From the cell containing the given text, extract its center point as (X, Y) coordinate. 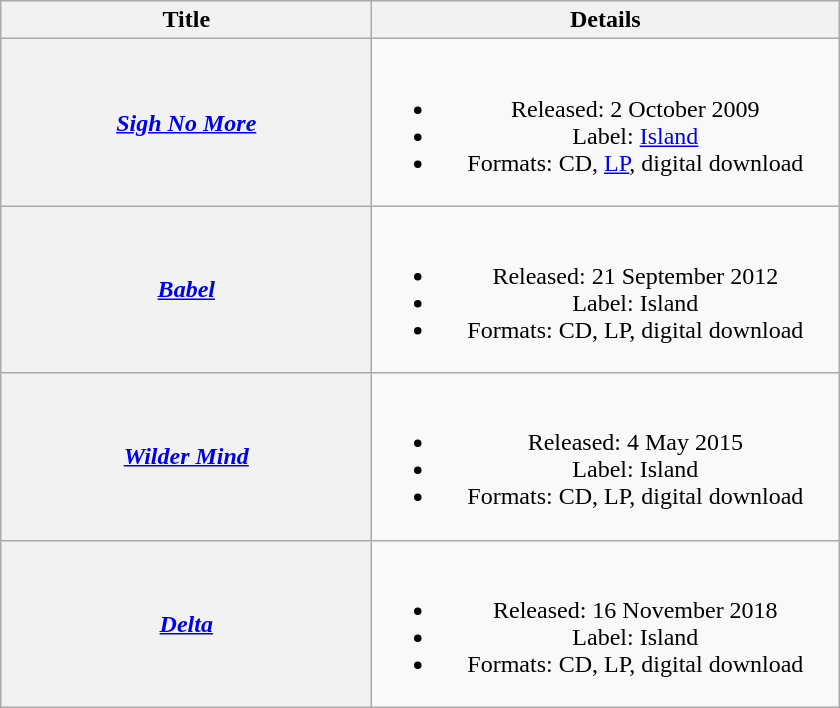
Released: 21 September 2012Label: IslandFormats: CD, LP, digital download (606, 290)
Delta (186, 624)
Babel (186, 290)
Released: 2 October 2009Label: IslandFormats: CD, LP, digital download (606, 122)
Details (606, 20)
Released: 16 November 2018Label: IslandFormats: CD, LP, digital download (606, 624)
Wilder Mind (186, 456)
Title (186, 20)
Released: 4 May 2015Label: IslandFormats: CD, LP, digital download (606, 456)
Sigh No More (186, 122)
